Identify which cell holds the provided text, then report its (x, y) central coordinate. 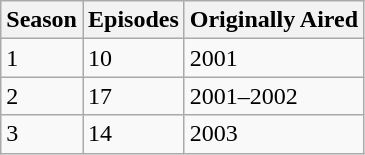
Originally Aired (274, 20)
Episodes (133, 20)
2003 (274, 134)
14 (133, 134)
2001–2002 (274, 96)
Season (42, 20)
10 (133, 58)
2001 (274, 58)
17 (133, 96)
1 (42, 58)
3 (42, 134)
2 (42, 96)
